From the cell containing the given text, extract its center point as [x, y] coordinate. 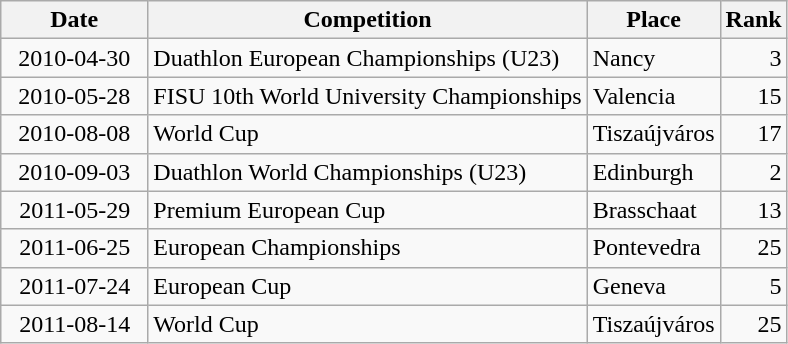
13 [754, 210]
Premium European Cup [368, 210]
2010-08-08 [74, 134]
Competition [368, 20]
Geneva [654, 286]
3 [754, 58]
15 [754, 96]
FISU 10th World University Championships [368, 96]
2010-09-03 [74, 172]
Duathlon World Championships (U23) [368, 172]
Duathlon European Championships (U23) [368, 58]
Pontevedra [654, 248]
2011-07-24 [74, 286]
Rank [754, 20]
2 [754, 172]
5 [754, 286]
17 [754, 134]
Nancy [654, 58]
Edinburgh [654, 172]
2011-08-14 [74, 324]
European Cup [368, 286]
2011-06-25 [74, 248]
2011-05-29 [74, 210]
Place [654, 20]
Brasschaat [654, 210]
Valencia [654, 96]
Date [74, 20]
2010-05-28 [74, 96]
2010-04-30 [74, 58]
European Championships [368, 248]
